Search for the cell housing the specified text and yield its [x, y] center coordinate. 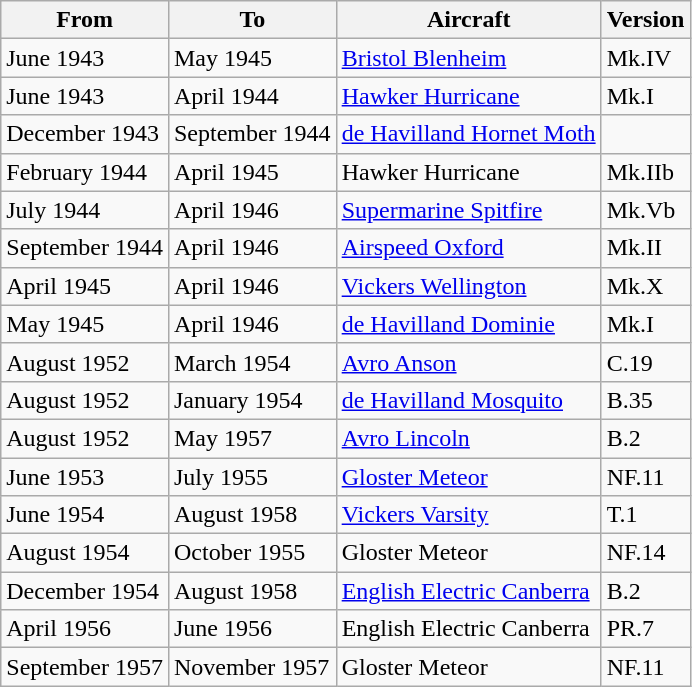
February 1944 [85, 172]
Supermarine Spitfire [468, 210]
Mk.IIb [646, 172]
September 1957 [85, 667]
Aircraft [468, 20]
October 1955 [252, 553]
January 1954 [252, 400]
Mk.Vb [646, 210]
Mk.II [646, 248]
July 1944 [85, 210]
PR.7 [646, 629]
March 1954 [252, 362]
B.35 [646, 400]
May 1957 [252, 438]
Mk.X [646, 286]
T.1 [646, 515]
August 1954 [85, 553]
de Havilland Hornet Moth [468, 134]
Vickers Varsity [468, 515]
Avro Anson [468, 362]
July 1955 [252, 477]
Airspeed Oxford [468, 248]
From [85, 20]
December 1943 [85, 134]
June 1953 [85, 477]
To [252, 20]
Avro Lincoln [468, 438]
de Havilland Mosquito [468, 400]
November 1957 [252, 667]
C.19 [646, 362]
June 1956 [252, 629]
Version [646, 20]
Bristol Blenheim [468, 58]
Vickers Wellington [468, 286]
Mk.IV [646, 58]
NF.14 [646, 553]
December 1954 [85, 591]
de Havilland Dominie [468, 324]
April 1956 [85, 629]
April 1944 [252, 96]
June 1954 [85, 515]
